From the cell containing the given text, extract its center point as (X, Y) coordinate. 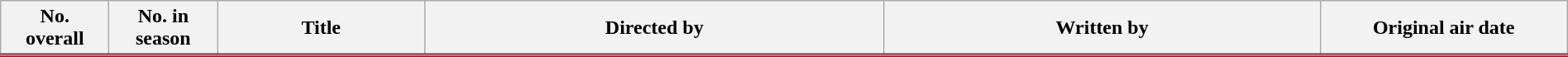
Original air date (1444, 28)
Title (321, 28)
No.overall (55, 28)
Directed by (654, 28)
No. inseason (164, 28)
Written by (1102, 28)
